Provide the [x, y] coordinate of the cell's center where the given text is located.  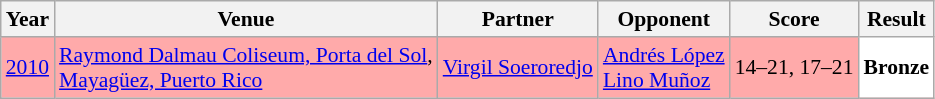
Raymond Dalmau Coliseum, Porta del Sol,Mayagüez, Puerto Rico [246, 68]
Partner [518, 19]
Opponent [664, 19]
Bronze [897, 68]
Score [794, 19]
Year [28, 19]
2010 [28, 68]
14–21, 17–21 [794, 68]
Venue [246, 19]
Result [897, 19]
Andrés López Lino Muñoz [664, 68]
Virgil Soeroredjo [518, 68]
